Extract the (X, Y) coordinate from the center of the cell holding the provided text.  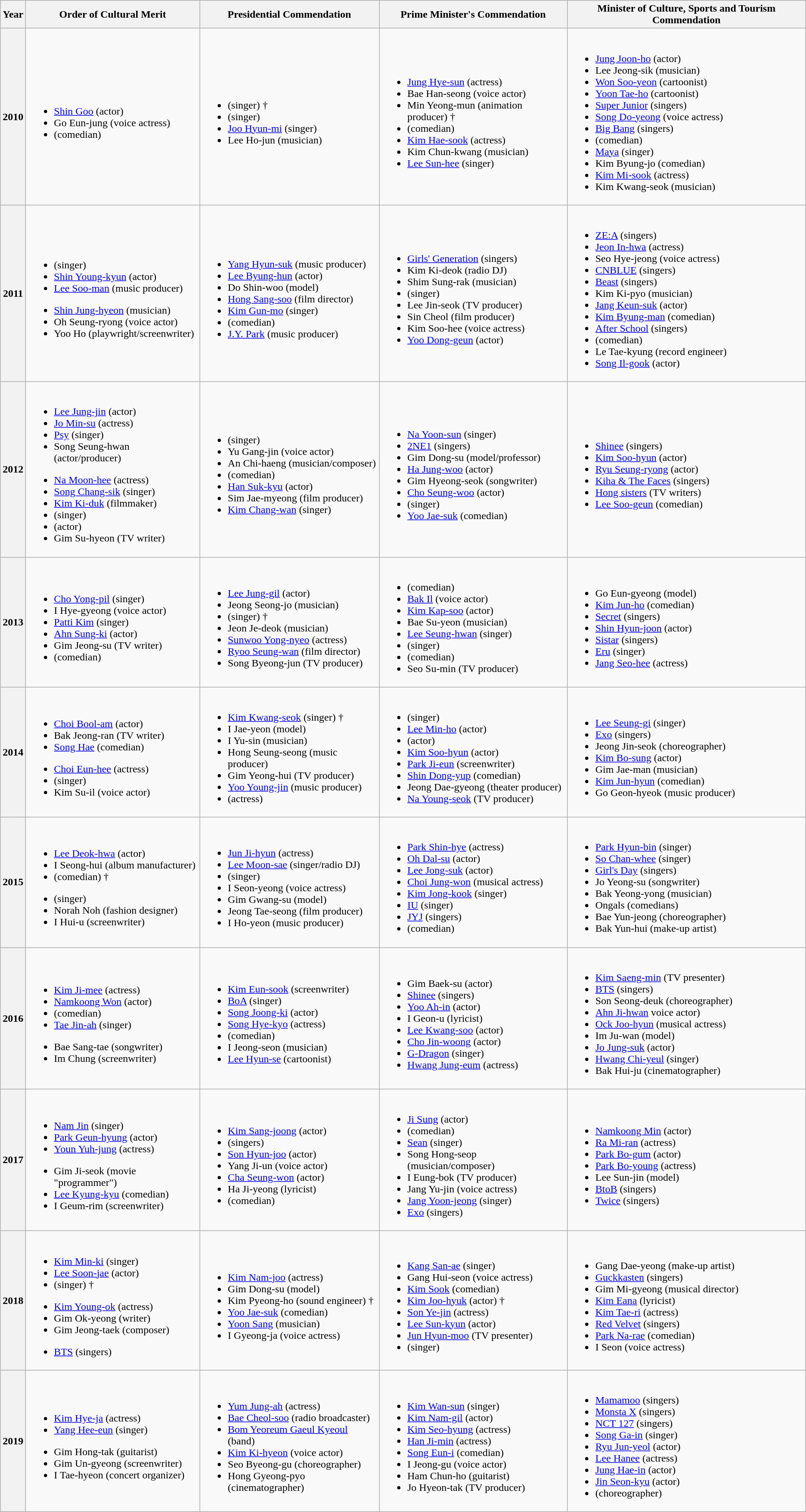
Year (13, 15)
Kim Hye-ja (actress)Yang Hee-eun (singer)Gim Hong-tak (guitarist)Gim Un-gyeong (screenwriter)I Tae-hyeon (concert organizer) (113, 1440)
Shin Goo (actor)Go Eun-jung (voice actress) (comedian) (113, 117)
Kim Ji-mee (actress)Namkoong Won (actor) (comedian)Tae Jin-ah (singer)Bae Sang-tae (songwriter)Im Chung (screenwriter) (113, 1018)
Nam Jin (singer)Park Geun-hyung (actor)Youn Yuh-jung (actress)Gim Ji-seok (movie "programmer")Lee Kyung-kyu (comedian)I Geum-rim (screenwriter) (113, 1160)
Choi Bool-am (actor)Bak Jeong-ran (TV writer)Song Hae (comedian)Choi Eun-hee (actress) (singer)Kim Su-il (voice actor) (113, 752)
2012 (13, 470)
Go Eun-gyeong (model)Kim Jun-ho (comedian)Secret (singers)Shin Hyun-joon (actor)Sistar (singers)Eru (singer)Jang Seo-hee (actress) (686, 622)
(comedian)Bak Il (voice actor)Kim Kap-soo (actor)Bae Su-yeon (musician)Lee Seung-hwan (singer) (singer) (comedian)Seo Su-min (TV producer) (473, 622)
Order of Cultural Merit (113, 15)
2016 (13, 1018)
Kim Min-ki (singer)Lee Soon-jae (actor) (singer) †Kim Young-ok (actress)Gim Ok-yeong (writer)Gim Jeong-taek (composer)BTS (singers) (113, 1300)
(singer)Yu Gang-jin (voice actor)An Chi-haeng (musician/composer) (comedian)Han Suk-kyu (actor)Sim Jae-myeong (film producer)Kim Chang-wan (singer) (289, 470)
(singer) † (singer)Joo Hyun-mi (singer)Lee Ho-jun (musician) (289, 117)
Park Shin-hye (actress)Oh Dal-su (actor)Lee Jong-suk (actor)Choi Jung-won (musical actress)Kim Jong-kook (singer)IU (singer)JYJ (singers) (comedian) (473, 882)
Kim Eun-sook (screenwriter)BoA (singer)Song Joong-ki (actor)Song Hye-kyo (actress) (comedian)I Jeong-seon (musician)Lee Hyun-se (cartoonist) (289, 1018)
(singer)Shin Young-kyun (actor)Lee Soo-man (music producer)Shin Jung-hyeon (musician)Oh Seung-ryong (voice actor)Yoo Ho (playwright/screenwriter) (113, 293)
2011 (13, 293)
Shinee (singers)Kim Soo-hyun (actor)Ryu Seung-ryong (actor)Kiha & The Faces (singers)Hong sisters (TV writers)Lee Soo-geun (comedian) (686, 470)
2018 (13, 1300)
Kim Nam-joo (actress)Gim Dong-su (model)Kim Pyeong-ho (sound engineer) †Yoo Jae-suk (comedian)Yoon Sang (musician)I Gyeong-ja (voice actress) (289, 1300)
Lee Deok-hwa (actor)I Seong-hui (album manufacturer) (comedian) † (singer)Norah Noh (fashion designer)I Hui-u (screenwriter) (113, 882)
2010 (13, 117)
Presidential Commendation (289, 15)
Namkoong Min (actor)Ra Mi-ran (actress)Park Bo-gum (actor)Park Bo-young (actress)Lee Sun-jin (model)BtoB (singers)Twice (singers) (686, 1160)
Prime Minister's Commendation (473, 15)
2015 (13, 882)
2014 (13, 752)
Minister of Culture, Sports and Tourism Commendation (686, 15)
Cho Yong-pil (singer)I Hye-gyeong (voice actor)Patti Kim (singer)Ahn Sung-ki (actor)Gim Jeong-su (TV writer) (comedian) (113, 622)
Kim Sang-joong (actor) (singers)Son Hyun-joo (actor)Yang Ji-un (voice actor)Cha Seung-won (actor)Ha Ji-yeong (lyricist) (comedian) (289, 1160)
2013 (13, 622)
2017 (13, 1160)
2019 (13, 1440)
